Return the (X, Y) coordinate for the center point of the cell that contains the specified text.  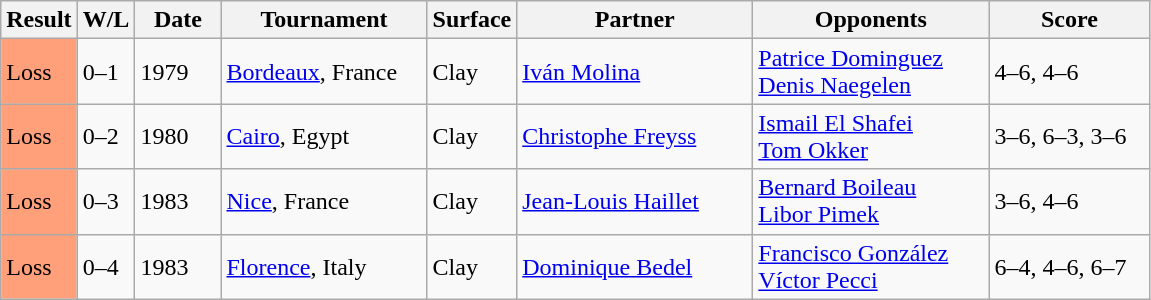
Christophe Freyss (635, 136)
W/L (106, 20)
Score (1070, 20)
Florence, Italy (324, 266)
Surface (472, 20)
3–6, 4–6 (1070, 202)
0–1 (106, 72)
Partner (635, 20)
Bernard Boileau Libor Pimek (871, 202)
Patrice Dominguez Denis Naegelen (871, 72)
Ismail El Shafei Tom Okker (871, 136)
Francisco González Víctor Pecci (871, 266)
1980 (178, 136)
Bordeaux, France (324, 72)
0–3 (106, 202)
Nice, France (324, 202)
Iván Molina (635, 72)
Dominique Bedel (635, 266)
Cairo, Egypt (324, 136)
1979 (178, 72)
Result (39, 20)
0–4 (106, 266)
4–6, 4–6 (1070, 72)
3–6, 6–3, 3–6 (1070, 136)
Jean-Louis Haillet (635, 202)
Tournament (324, 20)
Opponents (871, 20)
Date (178, 20)
6–4, 4–6, 6–7 (1070, 266)
0–2 (106, 136)
